Locate the cell with the specified text and output its [x, y] center coordinate. 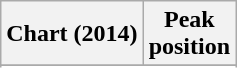
Peakposition [189, 34]
Chart (2014) [72, 34]
